From the cell containing the given text, extract its center point as [x, y] coordinate. 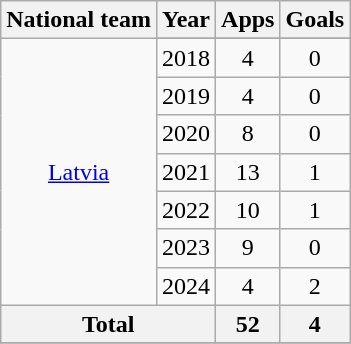
National team [79, 20]
Latvia [79, 172]
2022 [186, 210]
Goals [315, 20]
2019 [186, 96]
2023 [186, 248]
2020 [186, 134]
9 [248, 248]
2 [315, 286]
13 [248, 172]
2018 [186, 58]
10 [248, 210]
Year [186, 20]
52 [248, 324]
Total [108, 324]
2024 [186, 286]
8 [248, 134]
Apps [248, 20]
2021 [186, 172]
